Search for the cell housing the specified text and yield its [x, y] center coordinate. 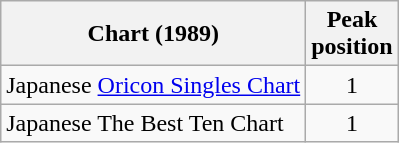
Peakposition [352, 34]
Chart (1989) [154, 34]
Japanese Oricon Singles Chart [154, 85]
Japanese The Best Ten Chart [154, 123]
